Provide the (X, Y) coordinate of the cell's center where the given text is located.  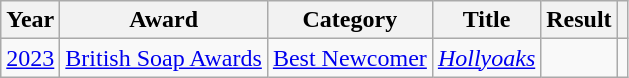
Title (486, 20)
Award (164, 20)
Result (579, 20)
2023 (30, 58)
Best Newcomer (350, 58)
Year (30, 20)
Hollyoaks (486, 58)
British Soap Awards (164, 58)
Category (350, 20)
